Pinpoint the cell where the given text exists, returning its [x, y] midpoint coordinate. 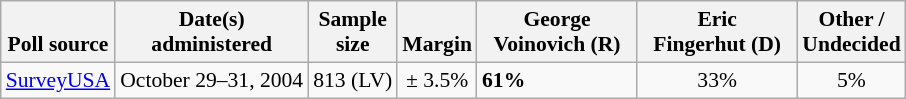
Poll source [58, 32]
Other /Undecided [851, 32]
33% [717, 80]
± 3.5% [437, 80]
October 29–31, 2004 [212, 80]
GeorgeVoinovich (R) [557, 32]
5% [851, 80]
Margin [437, 32]
Date(s)administered [212, 32]
EricFingerhut (D) [717, 32]
813 (LV) [352, 80]
Samplesize [352, 32]
61% [557, 80]
SurveyUSA [58, 80]
